Return the (X, Y) coordinate for the center point of the cell that contains the specified text.  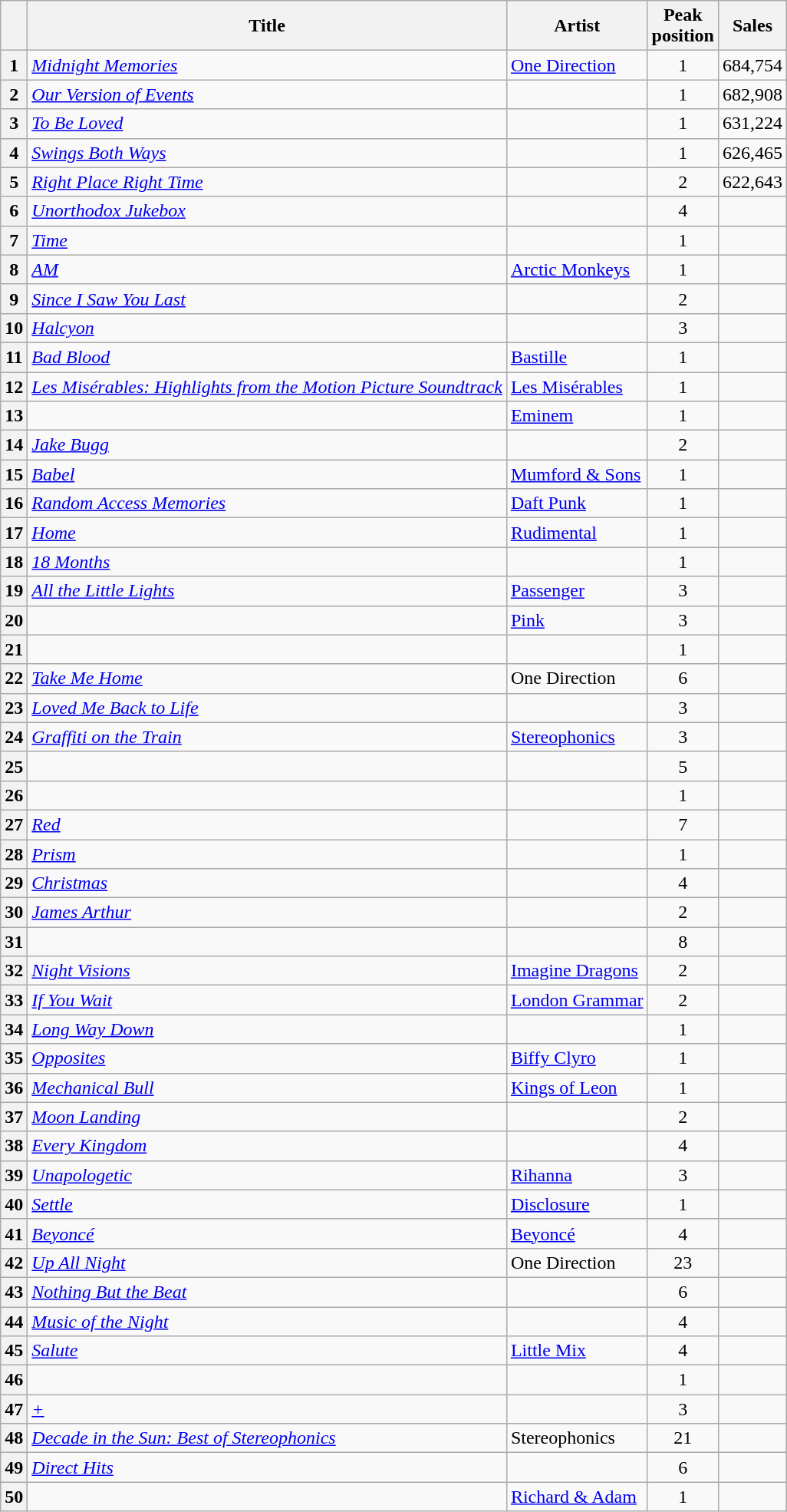
Opposites (267, 1058)
Midnight Memories (267, 65)
Little Mix (577, 1351)
49 (14, 1467)
31 (14, 942)
24 (14, 737)
40 (14, 1204)
Red (267, 824)
Our Version of Events (267, 94)
34 (14, 1029)
Right Place Right Time (267, 182)
Peakposition (683, 26)
Take Me Home (267, 678)
Graffiti on the Train (267, 737)
Night Visions (267, 971)
25 (14, 766)
Home (267, 533)
Unapologetic (267, 1175)
Salute (267, 1351)
14 (14, 445)
47 (14, 1409)
Nothing But the Beat (267, 1292)
Babel (267, 474)
46 (14, 1380)
If You Wait (267, 1000)
684,754 (752, 65)
Mumford & Sons (577, 474)
Disclosure (577, 1204)
Kings of Leon (577, 1088)
Mechanical Bull (267, 1088)
Eminem (577, 416)
37 (14, 1117)
+ (267, 1409)
622,643 (752, 182)
39 (14, 1175)
Passenger (577, 591)
Biffy Clyro (577, 1058)
45 (14, 1351)
Time (267, 240)
Bad Blood (267, 357)
Bastille (577, 357)
Settle (267, 1204)
12 (14, 386)
Richard & Adam (577, 1497)
30 (14, 913)
13 (14, 416)
41 (14, 1233)
16 (14, 503)
11 (14, 357)
18 (14, 562)
22 (14, 678)
London Grammar (577, 1000)
Moon Landing (267, 1117)
43 (14, 1292)
626,465 (752, 153)
9 (14, 299)
Les Misérables: Highlights from the Motion Picture Soundtrack (267, 386)
15 (14, 474)
Rihanna (577, 1175)
19 (14, 591)
631,224 (752, 124)
Decade in the Sun: Best of Stereophonics (267, 1438)
Since I Saw You Last (267, 299)
Jake Bugg (267, 445)
32 (14, 971)
Les Misérables (577, 386)
Unorthodox Jukebox (267, 211)
Prism (267, 854)
Sales (752, 26)
18 Months (267, 562)
36 (14, 1088)
Christmas (267, 883)
Every Kingdom (267, 1146)
Arctic Monkeys (577, 269)
48 (14, 1438)
Artist (577, 26)
Halcyon (267, 328)
20 (14, 620)
682,908 (752, 94)
17 (14, 533)
26 (14, 795)
Random Access Memories (267, 503)
Long Way Down (267, 1029)
Direct Hits (267, 1467)
27 (14, 824)
Swings Both Ways (267, 153)
10 (14, 328)
Rudimental (577, 533)
Daft Punk (577, 503)
29 (14, 883)
All the Little Lights (267, 591)
33 (14, 1000)
38 (14, 1146)
James Arthur (267, 913)
AM (267, 269)
Up All Night (267, 1263)
Title (267, 26)
Pink (577, 620)
44 (14, 1321)
Music of the Night (267, 1321)
28 (14, 854)
42 (14, 1263)
50 (14, 1497)
Imagine Dragons (577, 971)
Loved Me Back to Life (267, 708)
To Be Loved (267, 124)
35 (14, 1058)
